Scan for the cell matching the given text and deliver its (X, Y) coordinate at center. 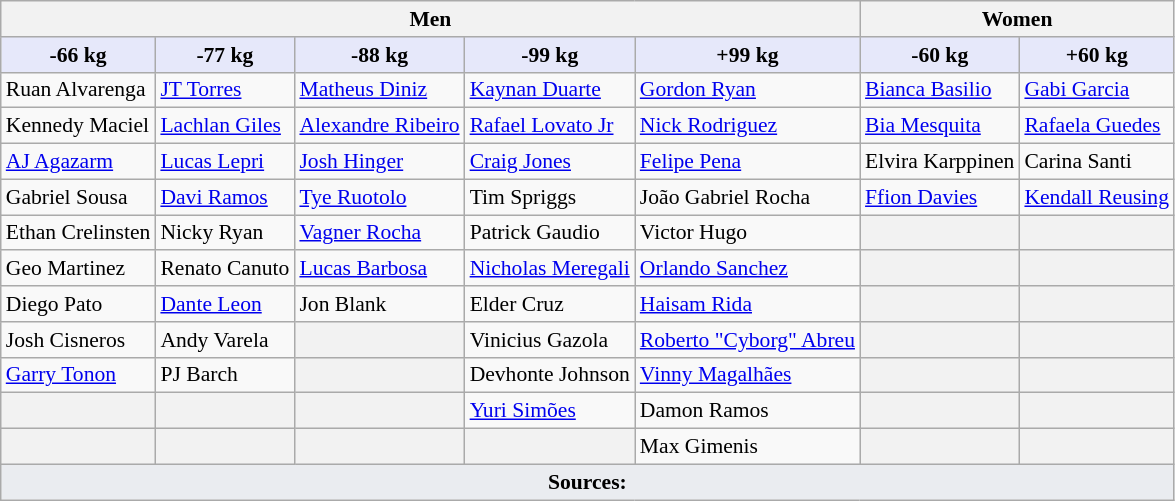
Gabriel Sousa (78, 197)
Josh Cisneros (78, 340)
Nicholas Meregali (550, 269)
Victor Hugo (748, 233)
Devhonte Johnson (550, 375)
Nick Rodriguez (748, 126)
Kendall Reusing (1096, 197)
-99 kg (550, 55)
Ffion Davies (940, 197)
Josh Hinger (379, 162)
Tye Ruotolo (379, 197)
Sources: (588, 482)
-88 kg (379, 55)
Vinicius Gazola (550, 340)
Haisam Rida (748, 304)
Men (430, 19)
João Gabriel Rocha (748, 197)
PJ Barch (224, 375)
-60 kg (940, 55)
Dante Leon (224, 304)
-77 kg (224, 55)
Roberto "Cyborg" Abreu (748, 340)
Orlando Sanchez (748, 269)
Vinny Magalhães (748, 375)
Lucas Barbosa (379, 269)
Bianca Basilio (940, 90)
Ruan Alvarenga (78, 90)
Gordon Ryan (748, 90)
Vagner Rocha (379, 233)
Matheus Diniz (379, 90)
+99 kg (748, 55)
Garry Tonon (78, 375)
Jon Blank (379, 304)
Geo Martinez (78, 269)
Diego Pato (78, 304)
Elvira Karppinen (940, 162)
JT Torres (224, 90)
Rafael Lovato Jr (550, 126)
Alexandre Ribeiro (379, 126)
Bia Mesquita (940, 126)
Damon Ramos (748, 411)
Craig Jones (550, 162)
Tim Spriggs (550, 197)
Ethan Crelinsten (78, 233)
Felipe Pena (748, 162)
Davi Ramos (224, 197)
Elder Cruz (550, 304)
Andy Varela (224, 340)
Renato Canuto (224, 269)
Lucas Lepri (224, 162)
Rafaela Guedes (1096, 126)
Kennedy Maciel (78, 126)
Women (1017, 19)
AJ Agazarm (78, 162)
Gabi Garcia (1096, 90)
Yuri Simões (550, 411)
Nicky Ryan (224, 233)
Carina Santi (1096, 162)
Max Gimenis (748, 447)
Kaynan Duarte (550, 90)
Patrick Gaudio (550, 233)
+60 kg (1096, 55)
Lachlan Giles (224, 126)
-66 kg (78, 55)
